Search for the cell housing the specified text and yield its (x, y) center coordinate. 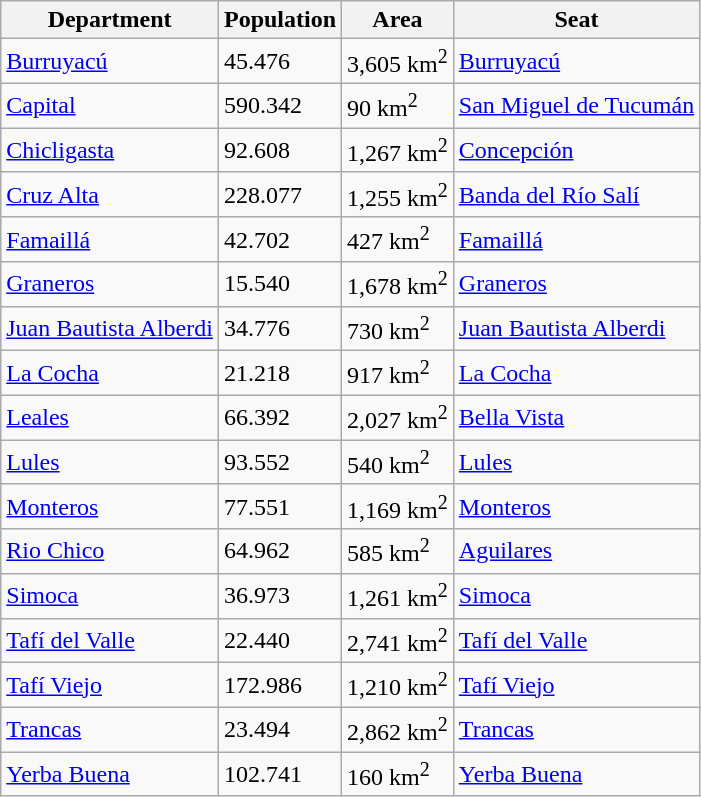
36.973 (280, 596)
2,027 km2 (398, 418)
Concepción (576, 150)
34.776 (280, 328)
Cruz Alta (110, 194)
160 km2 (398, 774)
90 km2 (398, 106)
66.392 (280, 418)
Aguilares (576, 552)
San Miguel de Tucumán (576, 106)
2,862 km2 (398, 730)
2,741 km2 (398, 640)
1,261 km2 (398, 596)
730 km2 (398, 328)
102.741 (280, 774)
1,210 km2 (398, 686)
93.552 (280, 462)
Bella Vista (576, 418)
Seat (576, 20)
427 km2 (398, 240)
64.962 (280, 552)
3,605 km2 (398, 62)
Chicligasta (110, 150)
77.551 (280, 506)
23.494 (280, 730)
Area (398, 20)
1,169 km2 (398, 506)
92.608 (280, 150)
172.986 (280, 686)
585 km2 (398, 552)
540 km2 (398, 462)
590.342 (280, 106)
228.077 (280, 194)
Population (280, 20)
917 km2 (398, 374)
Leales (110, 418)
1,255 km2 (398, 194)
Capital (110, 106)
1,678 km2 (398, 284)
22.440 (280, 640)
42.702 (280, 240)
Department (110, 20)
1,267 km2 (398, 150)
15.540 (280, 284)
45.476 (280, 62)
Banda del Río Salí (576, 194)
Rio Chico (110, 552)
21.218 (280, 374)
